Determine the [X, Y] coordinate at the center of the cell enclosing the given text.  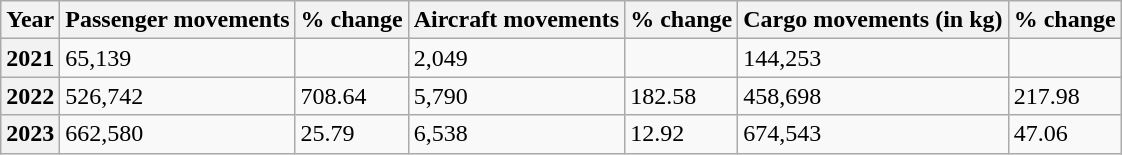
674,543 [873, 134]
526,742 [178, 96]
5,790 [516, 96]
2021 [30, 58]
Year [30, 20]
12.92 [682, 134]
708.64 [352, 96]
144,253 [873, 58]
25.79 [352, 134]
65,139 [178, 58]
217.98 [1064, 96]
Aircraft movements [516, 20]
Cargo movements (in kg) [873, 20]
662,580 [178, 134]
2023 [30, 134]
458,698 [873, 96]
2022 [30, 96]
2,049 [516, 58]
47.06 [1064, 134]
182.58 [682, 96]
6,538 [516, 134]
Passenger movements [178, 20]
